Return the (X, Y) coordinate for the center point of the cell that contains the specified text.  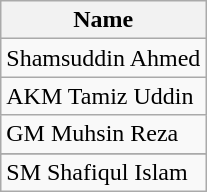
AKM Tamiz Uddin (104, 96)
Shamsuddin Ahmed (104, 58)
GM Muhsin Reza (104, 134)
SM Shafiqul Islam (104, 172)
Name (104, 20)
